Search for the cell housing the specified text and yield its [x, y] center coordinate. 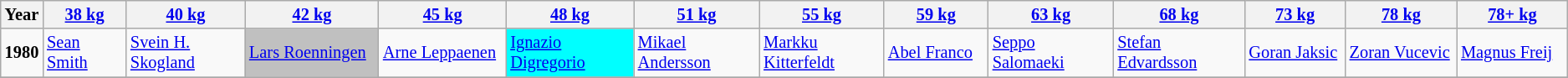
68 kg [1179, 14]
42 kg [312, 14]
Stefan Edvardsson [1179, 53]
51 kg [697, 14]
Ignazio Digregorio [569, 53]
Mikael Andersson [697, 53]
48 kg [569, 14]
63 kg [1051, 14]
Abel Franco [937, 53]
Magnus Freij [1512, 53]
Goran Jaksic [1295, 53]
55 kg [821, 14]
Lars Roenningen [312, 53]
Markku Kitterfeldt [821, 53]
45 kg [442, 14]
Seppo Salomaeki [1051, 53]
Sean Smith [84, 53]
1980 [22, 53]
73 kg [1295, 14]
78+ kg [1512, 14]
Zoran Vucevic [1402, 53]
78 kg [1402, 14]
Year [22, 14]
Svein H. Skogland [186, 53]
40 kg [186, 14]
59 kg [937, 14]
Arne Leppaenen [442, 53]
38 kg [84, 14]
